Detect which cell encompasses the target text, then output its (X, Y) center coordinate. 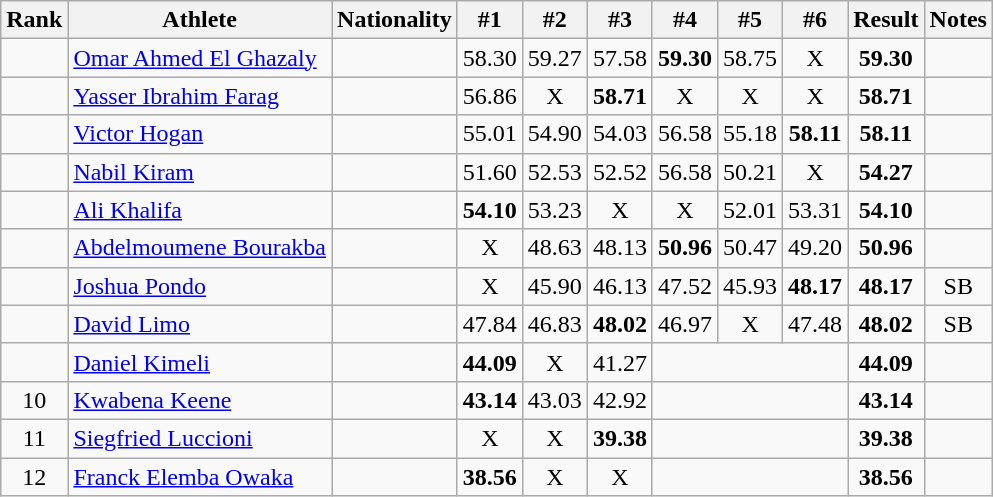
46.13 (620, 286)
#6 (816, 20)
56.86 (490, 96)
Siegfried Luccioni (200, 438)
#5 (750, 20)
Result (886, 20)
Franck Elemba Owaka (200, 477)
#4 (684, 20)
42.92 (620, 400)
David Limo (200, 324)
Kwabena Keene (200, 400)
57.58 (620, 58)
Abdelmoumene Bourakba (200, 248)
52.52 (620, 172)
47.84 (490, 324)
Athlete (200, 20)
45.90 (554, 286)
11 (34, 438)
54.03 (620, 134)
#1 (490, 20)
#2 (554, 20)
50.47 (750, 248)
55.01 (490, 134)
54.90 (554, 134)
Nabil Kiram (200, 172)
Ali Khalifa (200, 210)
47.52 (684, 286)
53.31 (816, 210)
54.27 (886, 172)
52.53 (554, 172)
46.83 (554, 324)
10 (34, 400)
Joshua Pondo (200, 286)
41.27 (620, 362)
58.75 (750, 58)
59.27 (554, 58)
Omar Ahmed El Ghazaly (200, 58)
52.01 (750, 210)
53.23 (554, 210)
58.30 (490, 58)
Notes (958, 20)
47.48 (816, 324)
12 (34, 477)
49.20 (816, 248)
Victor Hogan (200, 134)
43.03 (554, 400)
Rank (34, 20)
48.63 (554, 248)
Nationality (395, 20)
50.21 (750, 172)
55.18 (750, 134)
Daniel Kimeli (200, 362)
51.60 (490, 172)
Yasser Ibrahim Farag (200, 96)
46.97 (684, 324)
48.13 (620, 248)
45.93 (750, 286)
#3 (620, 20)
